Return the (X, Y) coordinate for the center point of the cell that contains the specified text.  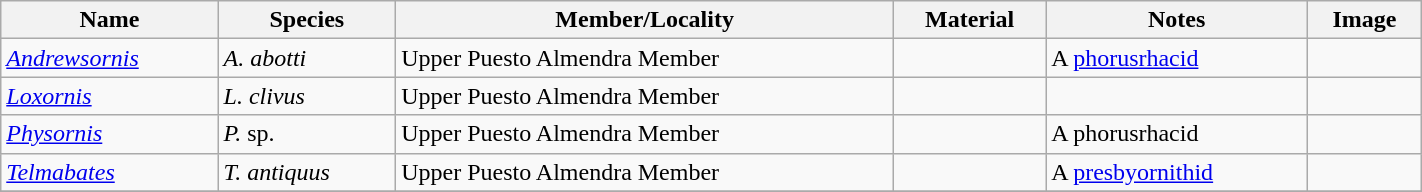
T. antiquus (307, 172)
Andrewsornis (110, 58)
Physornis (110, 134)
Material (970, 20)
Image (1365, 20)
Name (110, 20)
P. sp. (307, 134)
A presbyornithid (1177, 172)
Species (307, 20)
L. clivus (307, 96)
Notes (1177, 20)
A. abotti (307, 58)
Telmabates (110, 172)
Member/Locality (645, 20)
Loxornis (110, 96)
